Provide the (X, Y) coordinate of the cell's center where the given text is located.  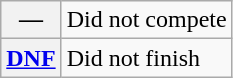
Did not compete (146, 20)
— (31, 20)
DNF (31, 58)
Did not finish (146, 58)
